Extract the (X, Y) coordinate from the center of the cell holding the provided text.  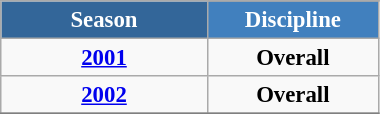
Discipline (292, 20)
2001 (104, 58)
Season (104, 20)
2002 (104, 95)
